Extract the (x, y) coordinate from the center of the cell holding the provided text.  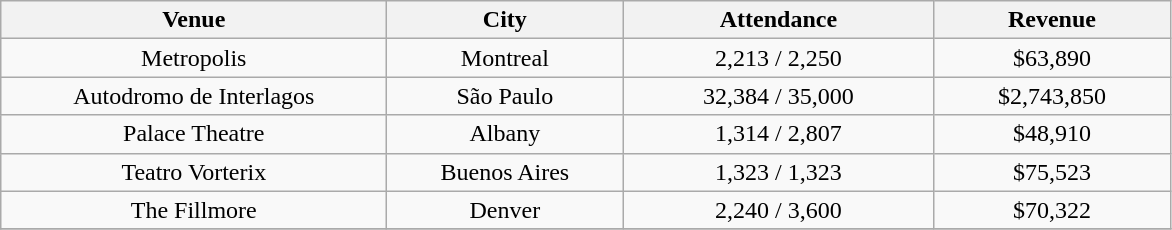
Autodromo de Interlagos (194, 96)
Albany (505, 134)
City (505, 20)
$75,523 (1052, 172)
$48,910 (1052, 134)
$2,743,850 (1052, 96)
Denver (505, 210)
$70,322 (1052, 210)
Buenos Aires (505, 172)
32,384 / 35,000 (778, 96)
Revenue (1052, 20)
1,323 / 1,323 (778, 172)
The Fillmore (194, 210)
Venue (194, 20)
Palace Theatre (194, 134)
1,314 / 2,807 (778, 134)
Metropolis (194, 58)
São Paulo (505, 96)
Attendance (778, 20)
2,240 / 3,600 (778, 210)
2,213 / 2,250 (778, 58)
$63,890 (1052, 58)
Montreal (505, 58)
Teatro Vorterix (194, 172)
